Return the (X, Y) coordinate for the center point of the cell that contains the specified text.  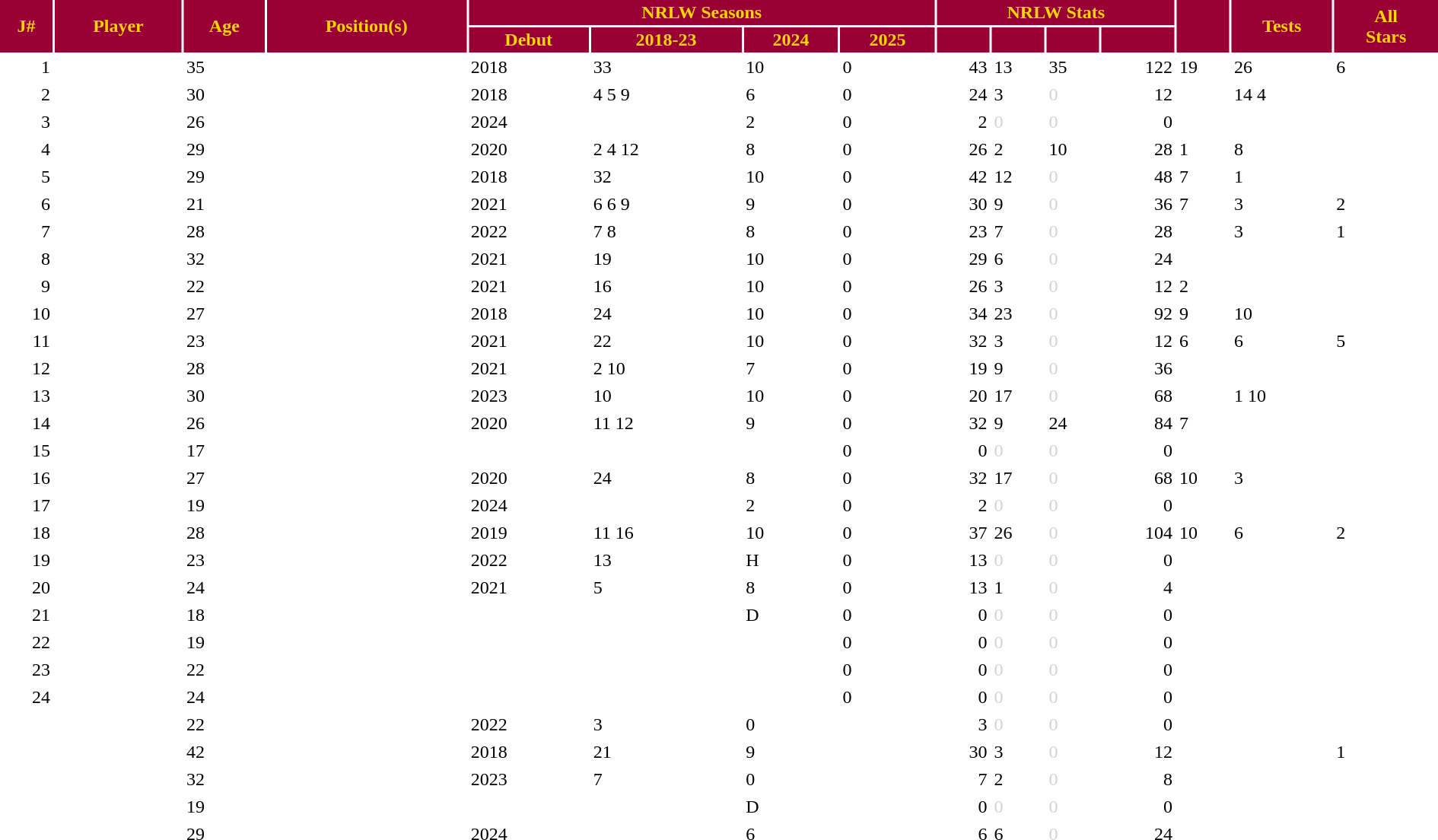
Position(s) (367, 26)
Tests (1281, 26)
48 (1138, 177)
1 10 (1281, 396)
2025 (887, 40)
14 (26, 423)
92 (1138, 313)
NRLW Seasons (702, 12)
4 5 9 (667, 94)
33 (667, 67)
Player (119, 26)
84 (1138, 423)
NRLW Stats (1056, 12)
Age (224, 26)
2019 (529, 533)
J# (26, 26)
43 (963, 67)
11 (26, 341)
15 (26, 450)
2 10 (667, 368)
7 8 (667, 231)
2018-23 (667, 40)
34 (963, 313)
H (791, 560)
122 (1138, 67)
11 16 (667, 533)
11 12 (667, 423)
All Stars (1386, 26)
14 4 (1281, 94)
2 4 12 (667, 149)
Debut (529, 40)
37 (963, 533)
104 (1138, 533)
6 6 9 (667, 204)
